From the cell containing the given text, extract its center point as [X, Y] coordinate. 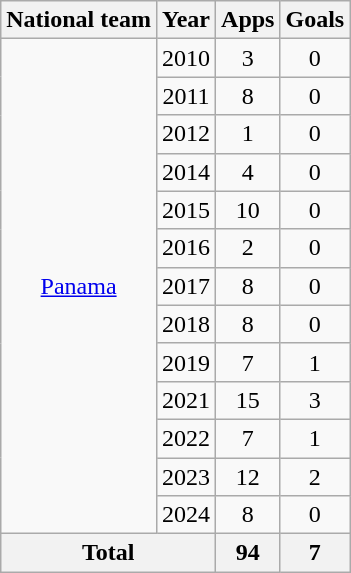
Total [108, 553]
94 [248, 553]
2019 [186, 362]
Apps [248, 20]
2012 [186, 134]
15 [248, 400]
National team [79, 20]
Year [186, 20]
2014 [186, 172]
2022 [186, 438]
2017 [186, 286]
2010 [186, 58]
10 [248, 210]
Goals [315, 20]
2021 [186, 400]
12 [248, 477]
2018 [186, 324]
2023 [186, 477]
4 [248, 172]
2024 [186, 515]
2016 [186, 248]
2015 [186, 210]
Panama [79, 286]
2011 [186, 96]
